Return the (x, y) coordinate for the center point of the cell that contains the specified text.  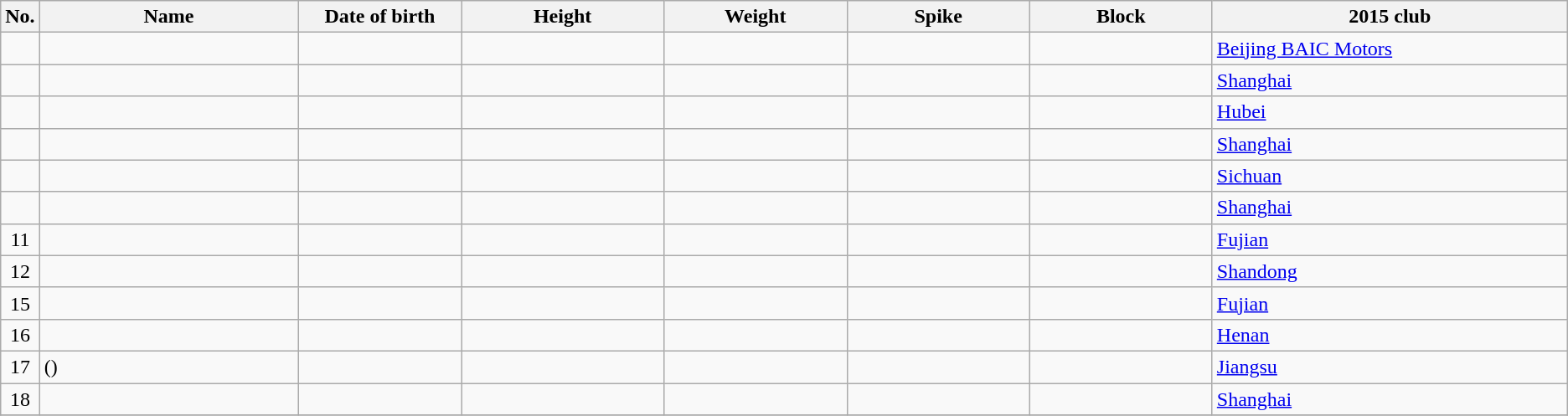
Hubei (1390, 112)
Spike (938, 17)
16 (20, 335)
Weight (756, 17)
2015 club (1390, 17)
Henan (1390, 335)
Date of birth (380, 17)
17 (20, 367)
Height (563, 17)
11 (20, 239)
Beijing BAIC Motors (1390, 49)
15 (20, 303)
Jiangsu (1390, 367)
No. (20, 17)
Shandong (1390, 271)
Block (1121, 17)
12 (20, 271)
Name (169, 17)
() (169, 367)
18 (20, 399)
Sichuan (1390, 176)
